Capture the cell that displays the provided text and extract its (X, Y) central coordinate. 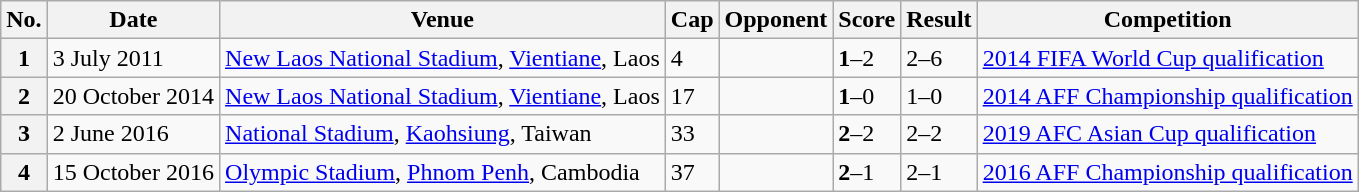
15 October 2016 (133, 172)
33 (692, 134)
Venue (443, 20)
Result (939, 20)
Date (133, 20)
2 June 2016 (133, 134)
Olympic Stadium, Phnom Penh, Cambodia (443, 172)
3 (24, 134)
2016 AFF Championship qualification (1168, 172)
National Stadium, Kaohsiung, Taiwan (443, 134)
2014 FIFA World Cup qualification (1168, 58)
No. (24, 20)
1–2 (867, 58)
2019 AFC Asian Cup qualification (1168, 134)
37 (692, 172)
Score (867, 20)
Competition (1168, 20)
2–6 (939, 58)
Cap (692, 20)
3 July 2011 (133, 58)
1 (24, 58)
2 (24, 96)
17 (692, 96)
20 October 2014 (133, 96)
2014 AFF Championship qualification (1168, 96)
Opponent (776, 20)
